Provide the (X, Y) coordinate of the cell's center where the given text is located.  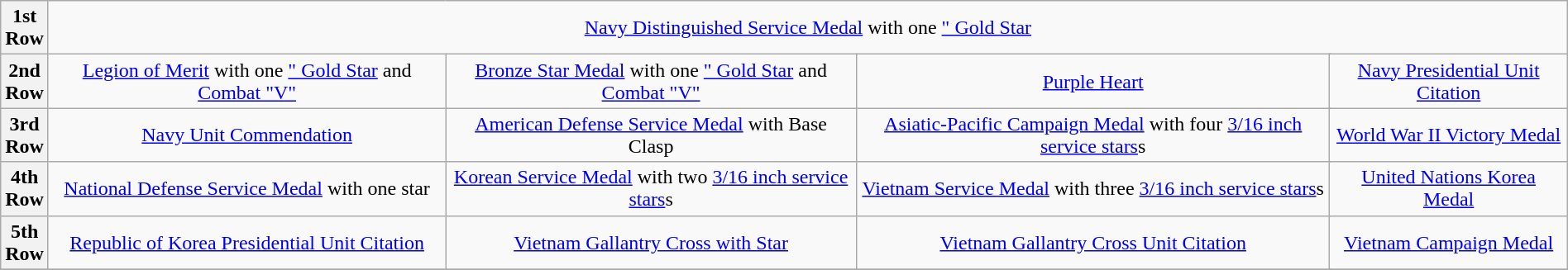
Vietnam Service Medal with three 3/16 inch service starss (1093, 188)
Vietnam Gallantry Cross Unit Citation (1093, 243)
Asiatic-Pacific Campaign Medal with four 3/16 inch service starss (1093, 135)
3rd Row (25, 135)
Legion of Merit with one " Gold Star and Combat "V" (246, 81)
American Defense Service Medal with Base Clasp (652, 135)
Korean Service Medal with two 3/16 inch service starss (652, 188)
5th Row (25, 243)
1st Row (25, 28)
Republic of Korea Presidential Unit Citation (246, 243)
Vietnam Gallantry Cross with Star (652, 243)
Navy Presidential Unit Citation (1449, 81)
4th Row (25, 188)
World War II Victory Medal (1449, 135)
National Defense Service Medal with one star (246, 188)
United Nations Korea Medal (1449, 188)
Vietnam Campaign Medal (1449, 243)
Navy Unit Commendation (246, 135)
Bronze Star Medal with one " Gold Star and Combat "V" (652, 81)
2nd Row (25, 81)
Navy Distinguished Service Medal with one " Gold Star (807, 28)
Purple Heart (1093, 81)
